Search for the cell housing the specified text and yield its [x, y] center coordinate. 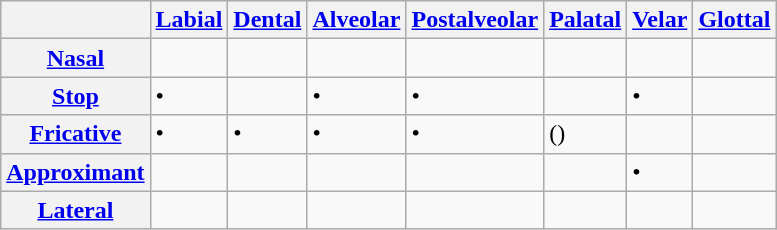
Lateral [76, 210]
Nasal [76, 58]
Labial [189, 20]
Postalveolar [475, 20]
Stop [76, 96]
() [586, 134]
Palatal [586, 20]
Approximant [76, 172]
Glottal [734, 20]
Alveolar [356, 20]
Dental [268, 20]
Velar [660, 20]
Fricative [76, 134]
